Return (x, y) of the center of cell containing provided text 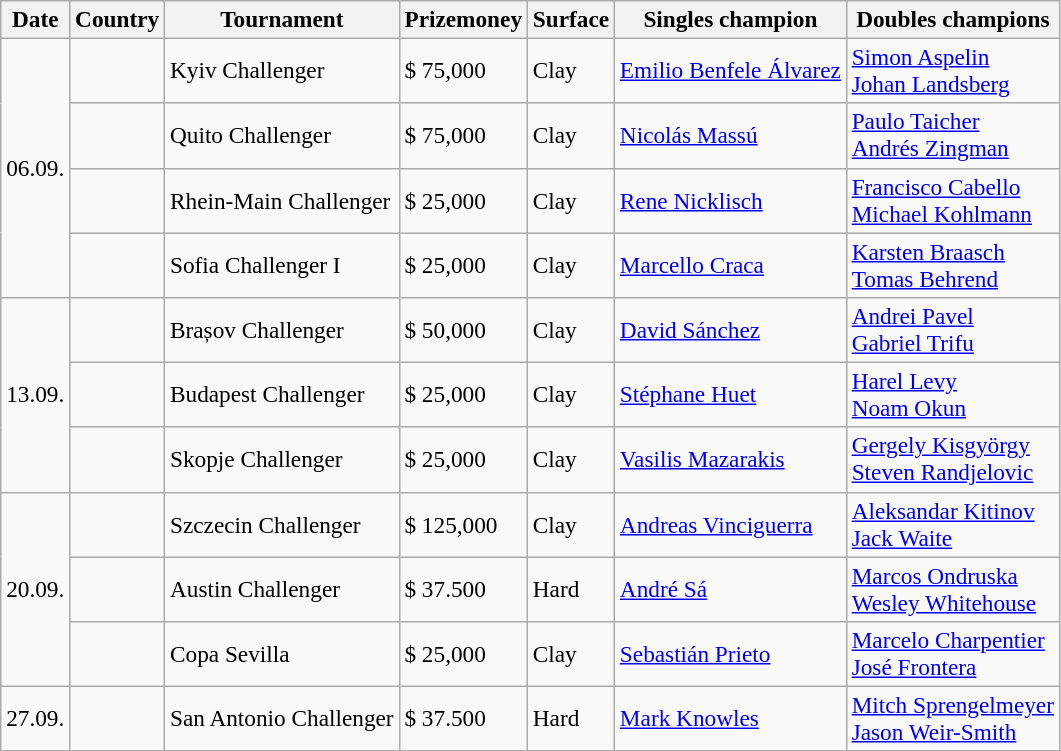
Marcello Craca (730, 264)
Surface (570, 19)
Quito Challenger (282, 136)
Skopje Challenger (282, 460)
13.09. (36, 394)
Andrei Pavel Gabriel Trifu (952, 330)
$ 125,000 (463, 524)
Nicolás Massú (730, 136)
Francisco Cabello Michael Kohlmann (952, 200)
Karsten Braasch Tomas Behrend (952, 264)
Marcelo Charpentier José Frontera (952, 654)
Doubles champions (952, 19)
Tournament (282, 19)
Andreas Vinciguerra (730, 524)
Country (118, 19)
Marcos Ondruska Wesley Whitehouse (952, 588)
06.09. (36, 168)
Stéphane Huet (730, 394)
Rene Nicklisch (730, 200)
Paulo Taicher Andrés Zingman (952, 136)
Singles champion (730, 19)
David Sánchez (730, 330)
27.09. (36, 718)
Sebastián Prieto (730, 654)
Aleksandar Kitinov Jack Waite (952, 524)
Austin Challenger (282, 588)
Simon Aspelin Johan Landsberg (952, 70)
Emilio Benfele Álvarez (730, 70)
Mark Knowles (730, 718)
20.09. (36, 589)
André Sá (730, 588)
Sofia Challenger I (282, 264)
Vasilis Mazarakis (730, 460)
Gergely Kisgyörgy Steven Randjelovic (952, 460)
San Antonio Challenger (282, 718)
Date (36, 19)
Rhein-Main Challenger (282, 200)
Budapest Challenger (282, 394)
Harel Levy Noam Okun (952, 394)
Mitch Sprengelmeyer Jason Weir-Smith (952, 718)
Prizemoney (463, 19)
$ 50,000 (463, 330)
Szczecin Challenger (282, 524)
Copa Sevilla (282, 654)
Brașov Challenger (282, 330)
Kyiv Challenger (282, 70)
